Capture the cell that displays the provided text and extract its [X, Y] central coordinate. 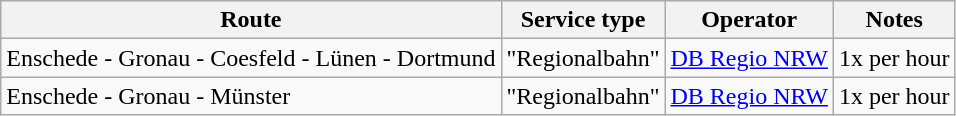
Enschede - Gronau - Münster [251, 96]
Enschede - Gronau - Coesfeld - Lünen - Dortmund [251, 58]
Operator [749, 20]
Notes [894, 20]
Service type [583, 20]
Route [251, 20]
